Return [X, Y] of the center of cell containing provided text 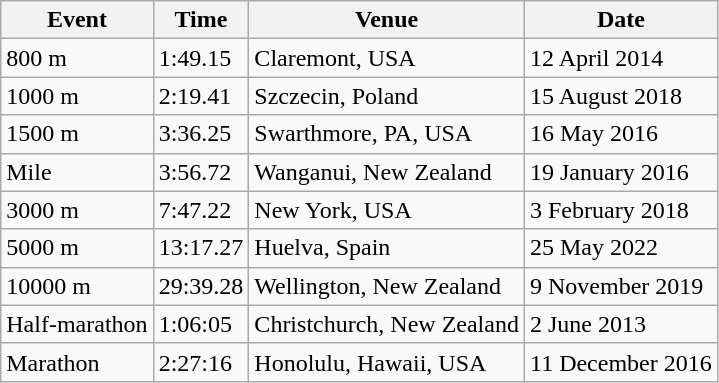
Honolulu, Hawaii, USA [387, 362]
16 May 2016 [620, 134]
1500 m [77, 134]
11 December 2016 [620, 362]
Venue [387, 20]
12 April 2014 [620, 58]
3 February 2018 [620, 210]
3:56.72 [201, 172]
10000 m [77, 286]
15 August 2018 [620, 96]
Claremont, USA [387, 58]
Swarthmore, PA, USA [387, 134]
3:36.25 [201, 134]
Wellington, New Zealand [387, 286]
Mile [77, 172]
19 January 2016 [620, 172]
Wanganui, New Zealand [387, 172]
5000 m [77, 248]
2:27:16 [201, 362]
7:47.22 [201, 210]
Marathon [77, 362]
2 June 2013 [620, 324]
2:19.41 [201, 96]
29:39.28 [201, 286]
Event [77, 20]
Half-marathon [77, 324]
9 November 2019 [620, 286]
Time [201, 20]
Szczecin, Poland [387, 96]
25 May 2022 [620, 248]
Date [620, 20]
New York, USA [387, 210]
Huelva, Spain [387, 248]
1000 m [77, 96]
3000 m [77, 210]
Christchurch, New Zealand [387, 324]
13:17.27 [201, 248]
1:49.15 [201, 58]
1:06:05 [201, 324]
800 m [77, 58]
